Capture the cell that displays the provided text and extract its (x, y) central coordinate. 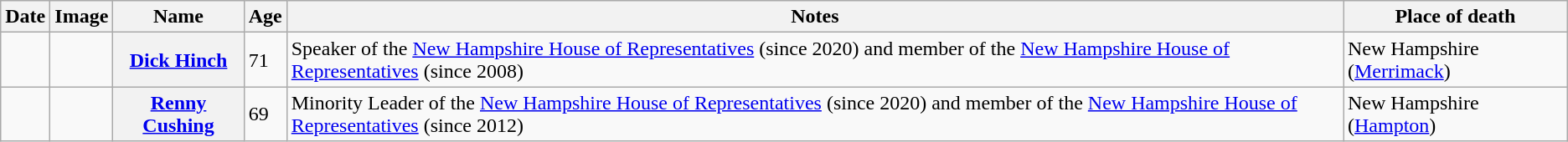
Age (265, 17)
Notes (814, 17)
Speaker of the New Hampshire House of Representatives (since 2020) and member of the New Hampshire House of Representatives (since 2008) (814, 60)
69 (265, 114)
New Hampshire (Hampton) (1456, 114)
Name (178, 17)
71 (265, 60)
Renny Cushing (178, 114)
Place of death (1456, 17)
Dick Hinch (178, 60)
Date (25, 17)
Image (82, 17)
Minority Leader of the New Hampshire House of Representatives (since 2020) and member of the New Hampshire House of Representatives (since 2012) (814, 114)
New Hampshire (Merrimack) (1456, 60)
